Provide the (X, Y) coordinate of the cell's center where the given text is located.  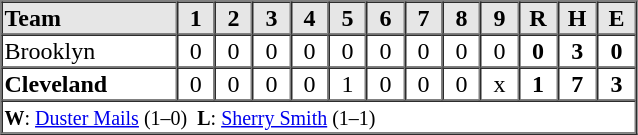
Team (90, 18)
6 (385, 18)
E (616, 18)
4 (310, 18)
R (538, 18)
9 (499, 18)
Cleveland (90, 84)
H (578, 18)
Brooklyn (90, 50)
W: Duster Mails (1–0) L: Sherry Smith (1–1) (319, 116)
8 (461, 18)
2 (234, 18)
x (499, 84)
5 (348, 18)
